From the cell containing the given text, extract its center point as [x, y] coordinate. 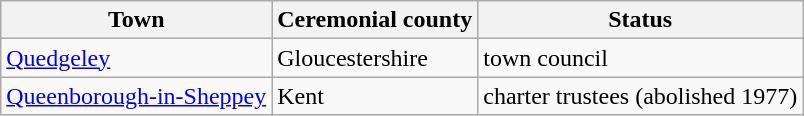
Queenborough-in-Sheppey [136, 96]
Kent [375, 96]
town council [640, 58]
Gloucestershire [375, 58]
Ceremonial county [375, 20]
Status [640, 20]
Town [136, 20]
Quedgeley [136, 58]
charter trustees (abolished 1977) [640, 96]
